Find where the given text appears and provide that cell's center as (x, y) coordinate. 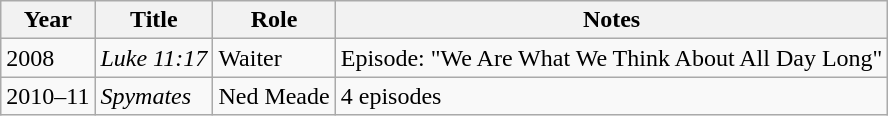
Waiter (274, 58)
Luke 11:17 (154, 58)
Role (274, 20)
4 episodes (612, 96)
Episode: "We Are What We Think About All Day Long" (612, 58)
2010–11 (48, 96)
Year (48, 20)
Spymates (154, 96)
Notes (612, 20)
Ned Meade (274, 96)
2008 (48, 58)
Title (154, 20)
